Capture the cell that displays the provided text and extract its (X, Y) central coordinate. 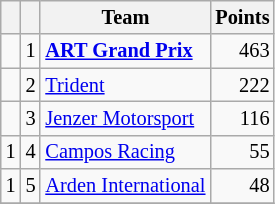
2 (31, 85)
222 (242, 85)
463 (242, 51)
Trident (125, 85)
Team (125, 17)
3 (31, 118)
116 (242, 118)
48 (242, 186)
Jenzer Motorsport (125, 118)
ART Grand Prix (125, 51)
4 (31, 152)
Campos Racing (125, 152)
Points (242, 17)
Arden International (125, 186)
5 (31, 186)
55 (242, 152)
